Search for the cell housing the specified text and yield its [x, y] center coordinate. 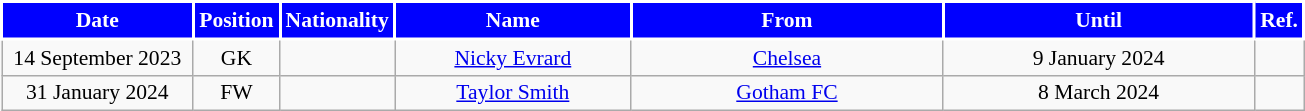
Nicky Evrard [514, 57]
31 January 2024 [98, 93]
Chelsea [787, 57]
Ref. [1278, 20]
8 March 2024 [1099, 93]
Taylor Smith [514, 93]
14 September 2023 [98, 57]
Name [514, 20]
GK [236, 57]
FW [236, 93]
9 January 2024 [1099, 57]
Until [1099, 20]
From [787, 20]
Gotham FC [787, 93]
Date [98, 20]
Nationality [338, 20]
Position [236, 20]
